Locate the cell with the specified text and output its (X, Y) center coordinate. 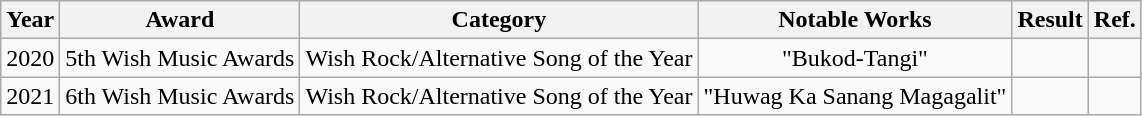
"Bukod-Tangi" (855, 58)
Result (1050, 20)
Ref. (1114, 20)
"Huwag Ka Sanang Magagalit" (855, 96)
5th Wish Music Awards (180, 58)
6th Wish Music Awards (180, 96)
Year (30, 20)
Award (180, 20)
Notable Works (855, 20)
Category (499, 20)
2021 (30, 96)
2020 (30, 58)
